Capture the cell that displays the provided text and extract its (x, y) central coordinate. 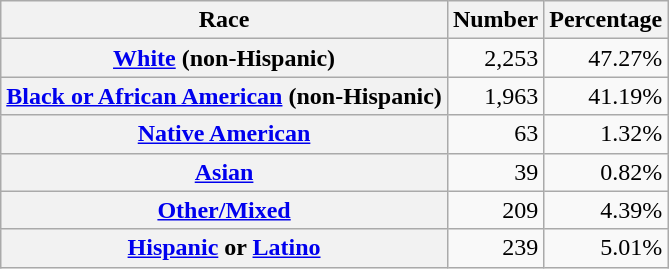
Percentage (606, 20)
0.82% (606, 172)
Asian (224, 172)
239 (495, 248)
Black or African American (non-Hispanic) (224, 96)
White (non-Hispanic) (224, 58)
47.27% (606, 58)
Race (224, 20)
5.01% (606, 248)
41.19% (606, 96)
1,963 (495, 96)
Native American (224, 134)
Other/Mixed (224, 210)
1.32% (606, 134)
209 (495, 210)
Hispanic or Latino (224, 248)
2,253 (495, 58)
4.39% (606, 210)
39 (495, 172)
63 (495, 134)
Number (495, 20)
